Locate the cell with the specified text and output its [x, y] center coordinate. 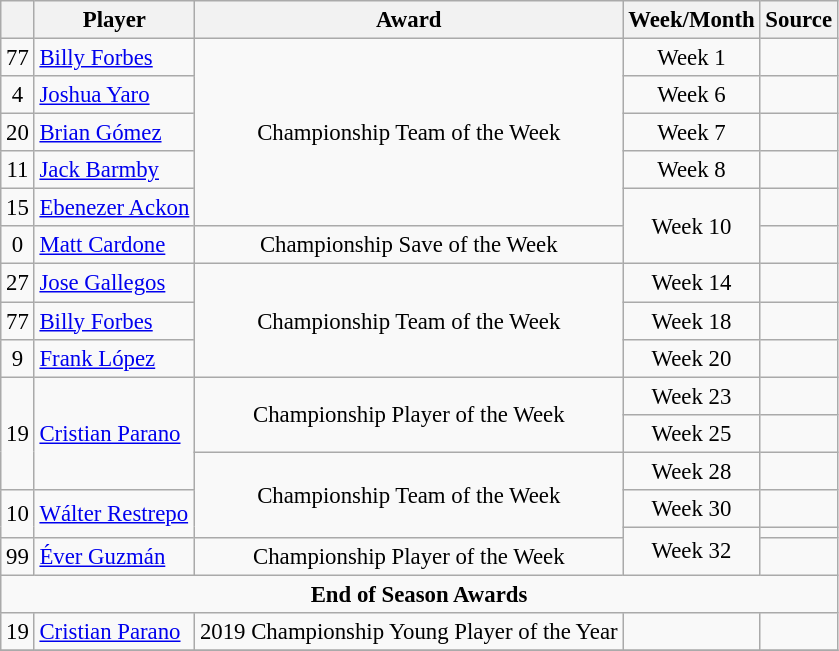
Award [409, 20]
Frank López [114, 358]
Ebenezer Ackon [114, 208]
Week/Month [692, 20]
Week 6 [692, 95]
20 [18, 133]
10 [18, 514]
Week 28 [692, 471]
Week 8 [692, 170]
Wálter Restrepo [114, 514]
2019 Championship Young Player of the Year [409, 632]
Player [114, 20]
Source [798, 20]
End of Season Awards [420, 594]
99 [18, 557]
Joshua Yaro [114, 95]
27 [18, 283]
Week 25 [692, 433]
15 [18, 208]
Week 18 [692, 321]
Éver Guzmán [114, 557]
Week 20 [692, 358]
11 [18, 170]
Jose Gallegos [114, 283]
Week 7 [692, 133]
0 [18, 245]
9 [18, 358]
Championship Save of the Week [409, 245]
Week 1 [692, 58]
Week 30 [692, 509]
Week 32 [692, 551]
Week 23 [692, 396]
4 [18, 95]
Matt Cardone [114, 245]
Week 14 [692, 283]
Week 10 [692, 226]
Jack Barmby [114, 170]
Brian Gómez [114, 133]
